Find where the given text appears and provide that cell's center as [X, Y] coordinate. 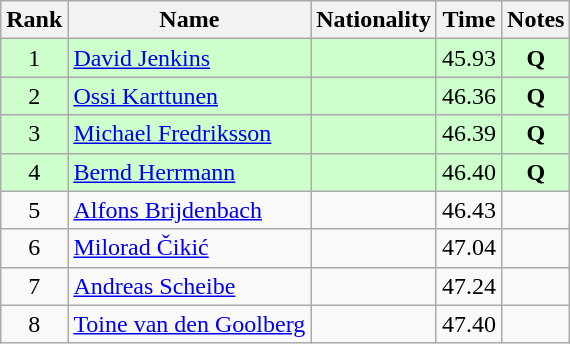
4 [34, 172]
46.36 [468, 96]
47.04 [468, 248]
Time [468, 20]
Ossi Karttunen [190, 96]
45.93 [468, 58]
6 [34, 248]
David Jenkins [190, 58]
2 [34, 96]
Toine van den Goolberg [190, 324]
Nationality [374, 20]
47.24 [468, 286]
7 [34, 286]
Rank [34, 20]
46.40 [468, 172]
8 [34, 324]
46.43 [468, 210]
5 [34, 210]
Andreas Scheibe [190, 286]
Bernd Herrmann [190, 172]
Notes [536, 20]
Name [190, 20]
46.39 [468, 134]
Michael Fredriksson [190, 134]
1 [34, 58]
47.40 [468, 324]
Milorad Čikić [190, 248]
3 [34, 134]
Alfons Brijdenbach [190, 210]
